From the cell containing the given text, extract its center point as [X, Y] coordinate. 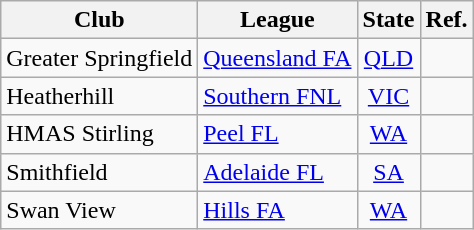
Ref. [446, 20]
Swan View [100, 210]
Adelaide FL [278, 172]
Peel FL [278, 134]
State [388, 20]
Heatherhill [100, 96]
League [278, 20]
Greater Springfield [100, 58]
QLD [388, 58]
VIC [388, 96]
Smithfield [100, 172]
Hills FA [278, 210]
HMAS Stirling [100, 134]
Queensland FA [278, 58]
SA [388, 172]
Southern FNL [278, 96]
Club [100, 20]
